Return (x, y) of the center of cell containing provided text 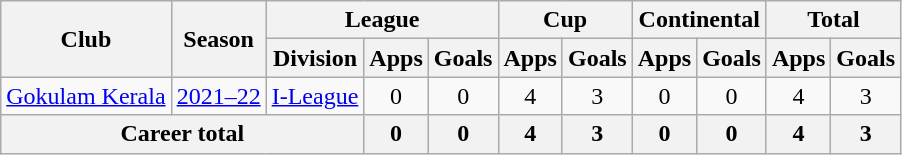
Continental (699, 20)
Club (86, 39)
League (382, 20)
2021–22 (218, 96)
Total (833, 20)
Gokulam Kerala (86, 96)
Season (218, 39)
Career total (182, 134)
Division (315, 58)
Cup (565, 20)
I-League (315, 96)
